Determine the [x, y] coordinate at the center of the cell enclosing the given text.  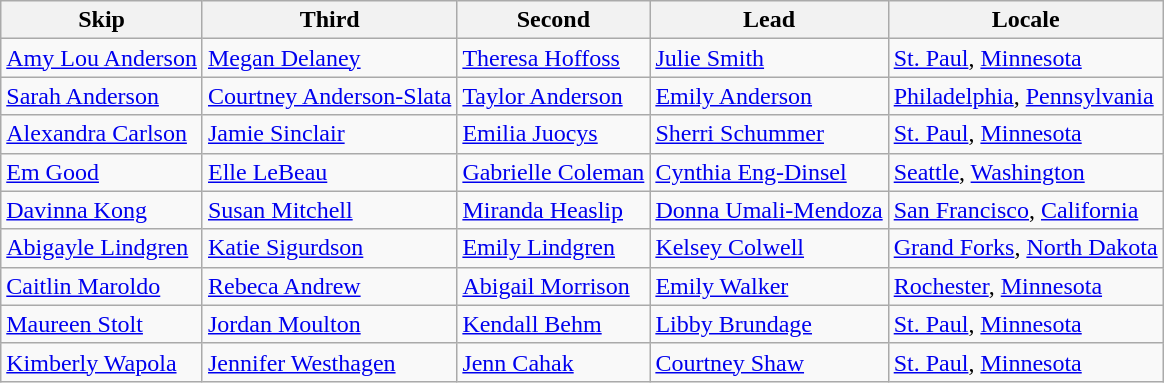
Emily Walker [769, 286]
Em Good [102, 172]
Locale [1026, 20]
Megan Delaney [329, 58]
Philadelphia, Pennsylvania [1026, 96]
Lead [769, 20]
Gabrielle Coleman [554, 172]
Kendall Behm [554, 324]
Abigail Morrison [554, 286]
Jenn Cahak [554, 362]
Elle LeBeau [329, 172]
Susan Mitchell [329, 210]
Emily Anderson [769, 96]
Sarah Anderson [102, 96]
Taylor Anderson [554, 96]
Libby Brundage [769, 324]
Jennifer Westhagen [329, 362]
Skip [102, 20]
Grand Forks, North Dakota [1026, 248]
Caitlin Maroldo [102, 286]
Emilia Juocys [554, 134]
Theresa Hoffoss [554, 58]
Katie Sigurdson [329, 248]
Kimberly Wapola [102, 362]
Rochester, Minnesota [1026, 286]
Cynthia Eng-Dinsel [769, 172]
Jamie Sinclair [329, 134]
Rebeca Andrew [329, 286]
Davinna Kong [102, 210]
Second [554, 20]
Kelsey Colwell [769, 248]
Courtney Anderson-Slata [329, 96]
Alexandra Carlson [102, 134]
Emily Lindgren [554, 248]
Seattle, Washington [1026, 172]
Miranda Heaslip [554, 210]
Jordan Moulton [329, 324]
San Francisco, California [1026, 210]
Abigayle Lindgren [102, 248]
Third [329, 20]
Sherri Schummer [769, 134]
Donna Umali-Mendoza [769, 210]
Maureen Stolt [102, 324]
Amy Lou Anderson [102, 58]
Julie Smith [769, 58]
Courtney Shaw [769, 362]
